Pinpoint the cell where the given text exists, returning its (X, Y) midpoint coordinate. 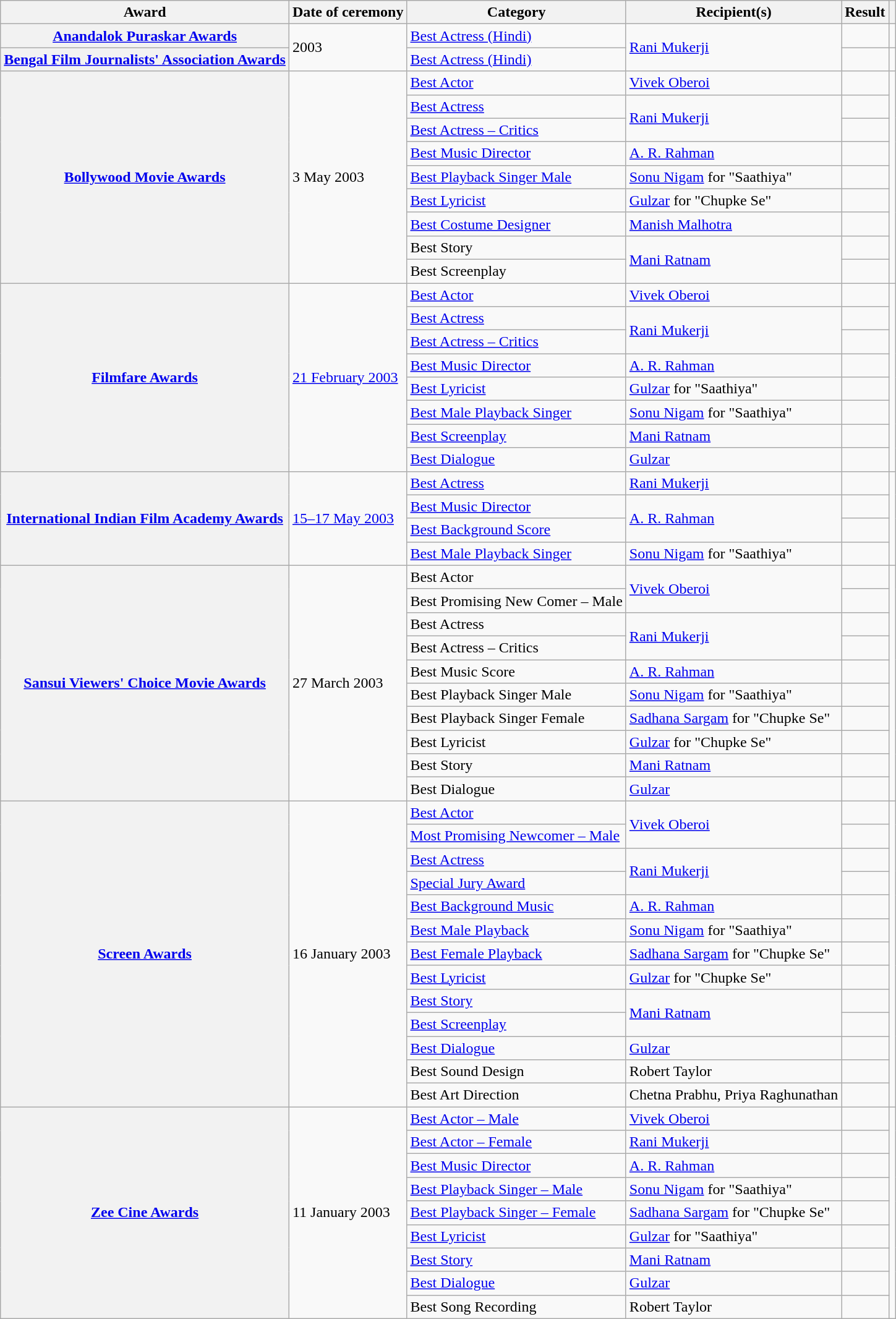
15–17 May 2003 (348, 518)
Screen Awards (145, 954)
Most Promising Newcomer – Male (516, 836)
Best Playback Singer – Female (516, 1213)
Date of ceremony (348, 12)
Bollywood Movie Awards (145, 177)
16 January 2003 (348, 954)
3 May 2003 (348, 177)
Category (516, 12)
21 February 2003 (348, 377)
11 January 2003 (348, 1213)
Chetna Prabhu, Priya Raghunathan (733, 1095)
Best Costume Designer (516, 224)
Best Background Music (516, 907)
Best Playback Singer – Male (516, 1189)
Special Jury Award (516, 883)
Best Playback Singer Female (516, 719)
27 March 2003 (348, 683)
2003 (348, 48)
Anandalok Puraskar Awards (145, 36)
Manish Malhotra (733, 224)
Award (145, 12)
Best Male Playback (516, 930)
Best Female Playback (516, 954)
Best Actor – Female (516, 1142)
Best Background Score (516, 530)
Best Music Score (516, 671)
Best Actor – Male (516, 1119)
Best Art Direction (516, 1095)
Recipient(s) (733, 12)
Sansui Viewers' Choice Movie Awards (145, 683)
Best Sound Design (516, 1072)
Filmfare Awards (145, 377)
Result (865, 12)
Bengal Film Journalists' Association Awards (145, 59)
Zee Cine Awards (145, 1213)
International Indian Film Academy Awards (145, 518)
Best Promising New Comer – Male (516, 600)
Best Song Recording (516, 1307)
